Capture the cell that displays the provided text and extract its [x, y] central coordinate. 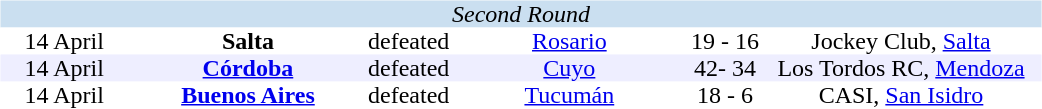
Rosario [569, 42]
CASI, San Isidro [900, 96]
19 - 16 [724, 42]
Tucumán [569, 96]
42- 34 [724, 68]
Jockey Club, Salta [900, 42]
Córdoba [248, 68]
Salta [248, 42]
18 - 6 [724, 96]
Second Round [520, 14]
Cuyo [569, 68]
Buenos Aires [248, 96]
Los Tordos RC, Mendoza [900, 68]
